Scan for the cell matching the given text and deliver its [x, y] coordinate at center. 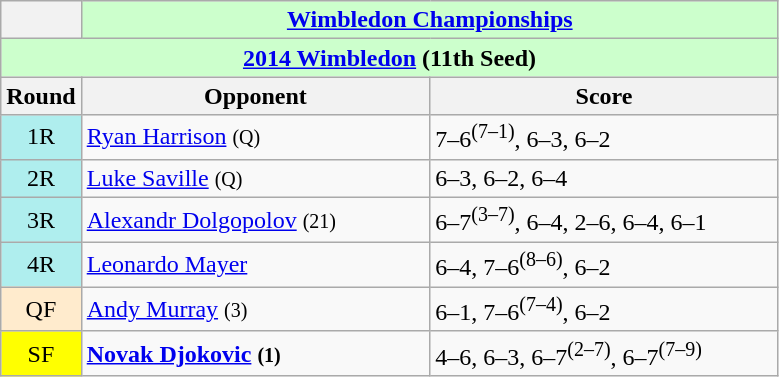
Luke Saville (Q) [256, 178]
Wimbledon Championships [430, 20]
7–6(7–1), 6–3, 6–2 [604, 138]
1R [41, 138]
Opponent [256, 96]
3R [41, 220]
6–7(3–7), 6–4, 2–6, 6–4, 6–1 [604, 220]
4R [41, 264]
2014 Wimbledon (11th Seed) [390, 58]
Ryan Harrison (Q) [256, 138]
4–6, 6–3, 6–7(2–7), 6–7(7–9) [604, 354]
Leonardo Mayer [256, 264]
Round [41, 96]
SF [41, 354]
Score [604, 96]
Andy Murray (3) [256, 310]
6–4, 7–6(8–6), 6–2 [604, 264]
QF [41, 310]
Alexandr Dolgopolov (21) [256, 220]
6–3, 6–2, 6–4 [604, 178]
6–1, 7–6(7–4), 6–2 [604, 310]
2R [41, 178]
Novak Djokovic (1) [256, 354]
